Return the [x, y] coordinate for the center point of the cell that contains the specified text.  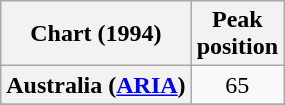
65 [237, 85]
Chart (1994) [96, 34]
Peakposition [237, 34]
Australia (ARIA) [96, 85]
